Extract the (X, Y) coordinate from the center of the cell holding the provided text.  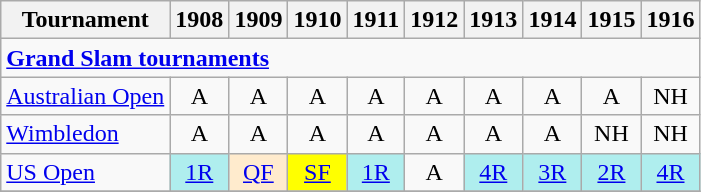
Australian Open (86, 96)
1909 (258, 20)
US Open (86, 172)
1912 (434, 20)
1914 (552, 20)
1913 (494, 20)
1910 (318, 20)
SF (318, 172)
2R (612, 172)
QF (258, 172)
1911 (376, 20)
3R (552, 172)
1916 (670, 20)
1915 (612, 20)
Wimbledon (86, 134)
Grand Slam tournaments (350, 58)
Tournament (86, 20)
1908 (200, 20)
